Search for the cell housing the specified text and yield its [x, y] center coordinate. 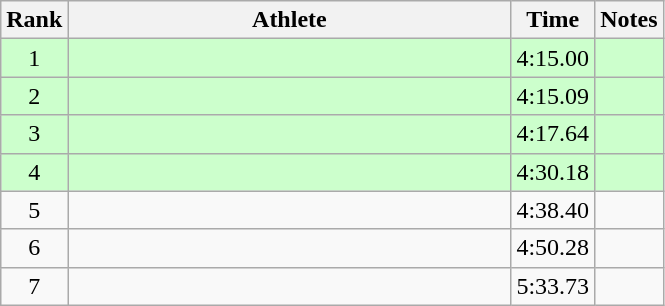
4:15.00 [553, 58]
Time [553, 20]
Athlete [290, 20]
5:33.73 [553, 286]
Notes [629, 20]
Rank [34, 20]
4:50.28 [553, 248]
7 [34, 286]
4:30.18 [553, 172]
4 [34, 172]
4:15.09 [553, 96]
2 [34, 96]
5 [34, 210]
1 [34, 58]
6 [34, 248]
3 [34, 134]
4:38.40 [553, 210]
4:17.64 [553, 134]
